Capture the cell that displays the provided text and extract its (X, Y) central coordinate. 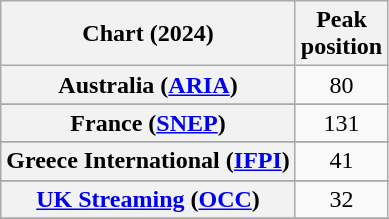
41 (341, 161)
80 (341, 85)
Chart (2024) (148, 34)
Peakposition (341, 34)
131 (341, 123)
Greece International (IFPI) (148, 161)
France (SNEP) (148, 123)
UK Streaming (OCC) (148, 199)
Australia (ARIA) (148, 85)
32 (341, 199)
